Pinpoint the cell where the given text exists, returning its [X, Y] midpoint coordinate. 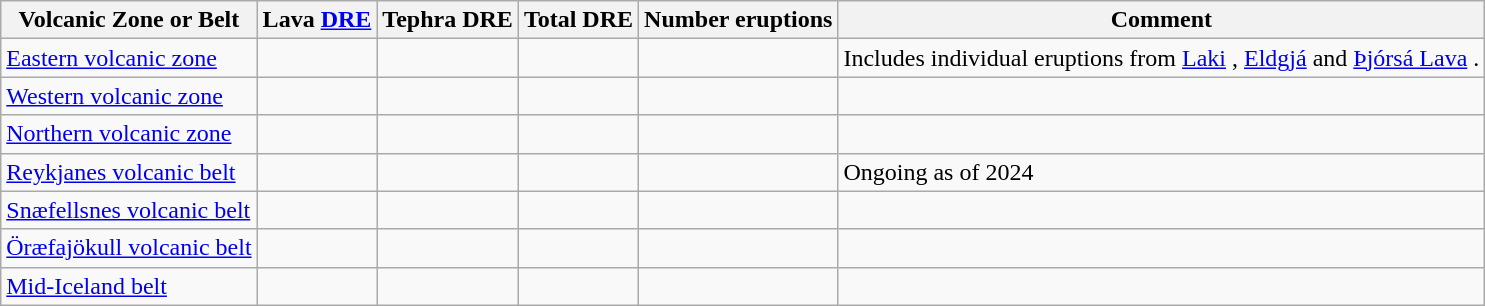
Lava DRE [317, 20]
Comment [1162, 20]
Number eruptions [738, 20]
Eastern volcanic zone [129, 58]
Northern volcanic zone [129, 134]
Total DRE [578, 20]
Snæfellsnes volcanic belt [129, 210]
Reykjanes volcanic belt [129, 172]
Tephra DRE [448, 20]
Western volcanic zone [129, 96]
Öræfajökull volcanic belt [129, 248]
Includes individual eruptions from Laki , Eldgjá and Þjórsá Lava . [1162, 58]
Volcanic Zone or Belt [129, 20]
Mid-Iceland belt [129, 286]
Ongoing as of 2024 [1162, 172]
